Capture the cell that displays the provided text and extract its (x, y) central coordinate. 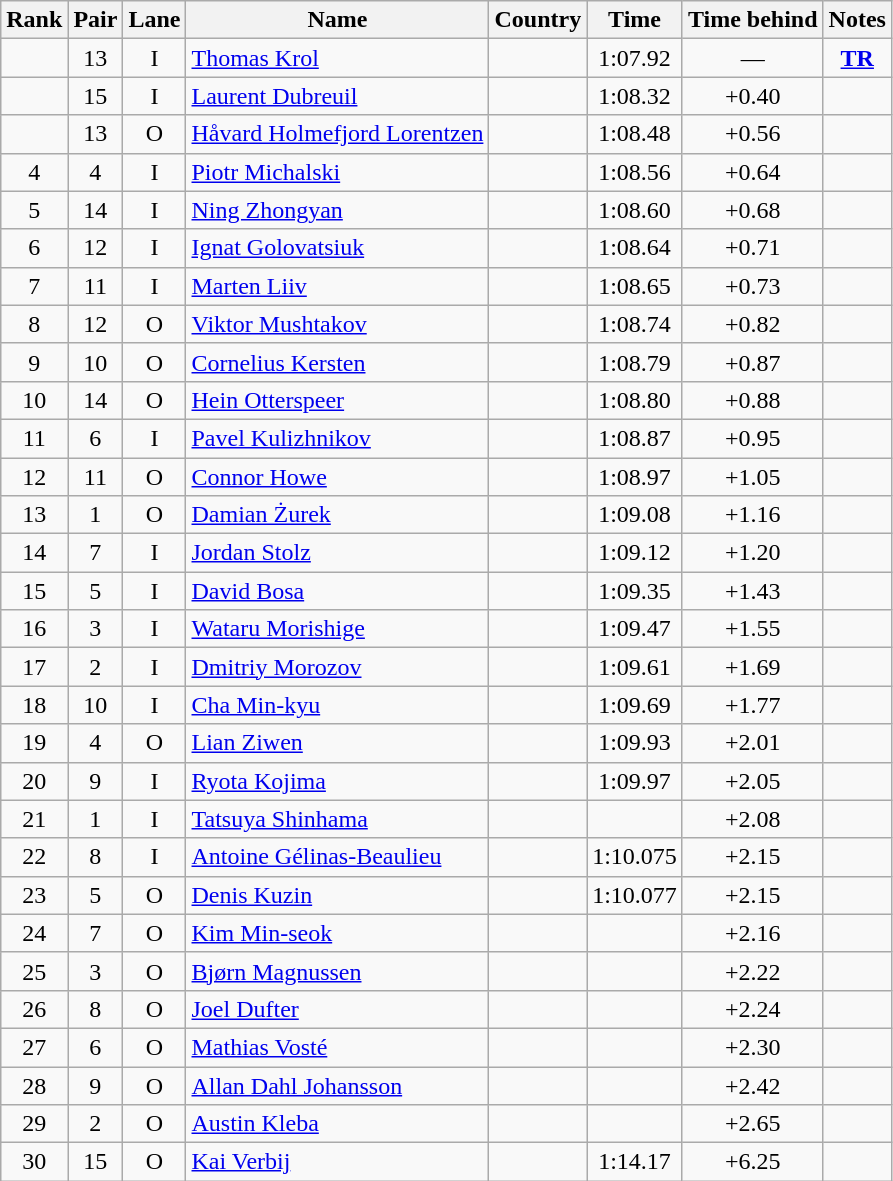
Notes (857, 20)
1:09.12 (635, 553)
+2.42 (752, 1085)
+0.64 (752, 172)
1:10.075 (635, 857)
1:08.80 (635, 400)
Rank (34, 20)
Austin Kleba (338, 1124)
Thomas Krol (338, 58)
1:09.47 (635, 629)
+1.05 (752, 477)
Laurent Dubreuil (338, 96)
Time (635, 20)
+2.22 (752, 971)
Mathias Vosté (338, 1047)
Time behind (752, 20)
TR (857, 58)
Håvard Holmefjord Lorentzen (338, 134)
17 (34, 667)
1:08.32 (635, 96)
Dmitriy Morozov (338, 667)
Lian Ziwen (338, 743)
+0.56 (752, 134)
23 (34, 895)
25 (34, 971)
+1.16 (752, 515)
1:09.93 (635, 743)
Ryota Kojima (338, 781)
24 (34, 933)
Ignat Golovatsiuk (338, 248)
Piotr Michalski (338, 172)
1:10.077 (635, 895)
+0.95 (752, 438)
26 (34, 1009)
Connor Howe (338, 477)
Denis Kuzin (338, 895)
+0.40 (752, 96)
1:07.92 (635, 58)
1:08.79 (635, 362)
+6.25 (752, 1162)
Jordan Stolz (338, 553)
+2.30 (752, 1047)
Antoine Gélinas-Beaulieu (338, 857)
1:09.08 (635, 515)
Kim Min-seok (338, 933)
29 (34, 1124)
+1.69 (752, 667)
Pair (96, 20)
1:14.17 (635, 1162)
+1.43 (752, 591)
20 (34, 781)
19 (34, 743)
+0.82 (752, 324)
Ning Zhongyan (338, 210)
1:08.74 (635, 324)
16 (34, 629)
1:09.97 (635, 781)
Bjørn Magnussen (338, 971)
Wataru Morishige (338, 629)
+2.01 (752, 743)
22 (34, 857)
Hein Otterspeer (338, 400)
+0.71 (752, 248)
+2.24 (752, 1009)
+2.08 (752, 819)
Damian Żurek (338, 515)
28 (34, 1085)
+1.77 (752, 705)
1:08.65 (635, 286)
Name (338, 20)
+2.65 (752, 1124)
18 (34, 705)
1:08.64 (635, 248)
Pavel Kulizhnikov (338, 438)
— (752, 58)
1:09.61 (635, 667)
Kai Verbij (338, 1162)
1:08.56 (635, 172)
Tatsuya Shinhama (338, 819)
David Bosa (338, 591)
Marten Liiv (338, 286)
+2.05 (752, 781)
1:08.60 (635, 210)
Allan Dahl Johansson (338, 1085)
27 (34, 1047)
1:09.69 (635, 705)
Viktor Mushtakov (338, 324)
21 (34, 819)
Cha Min-kyu (338, 705)
1:09.35 (635, 591)
Joel Dufter (338, 1009)
Lane (154, 20)
+0.88 (752, 400)
+1.55 (752, 629)
30 (34, 1162)
1:08.48 (635, 134)
+1.20 (752, 553)
+0.87 (752, 362)
+0.73 (752, 286)
Country (538, 20)
1:08.97 (635, 477)
1:08.87 (635, 438)
Cornelius Kersten (338, 362)
+2.16 (752, 933)
+0.68 (752, 210)
